Find where the given text appears and provide that cell's center as (x, y) coordinate. 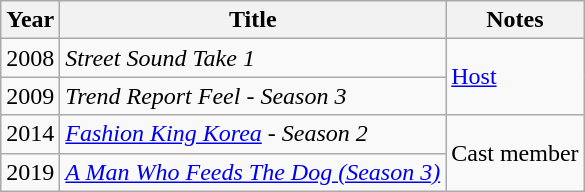
Year (30, 20)
Trend Report Feel - Season 3 (253, 96)
A Man Who Feeds The Dog (Season 3) (253, 172)
2019 (30, 172)
Fashion King Korea - Season 2 (253, 134)
Cast member (515, 153)
2009 (30, 96)
Host (515, 77)
2014 (30, 134)
Notes (515, 20)
Title (253, 20)
Street Sound Take 1 (253, 58)
2008 (30, 58)
